Output the [X, Y] coordinate of the center of the cell containing the given text.  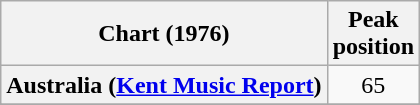
Australia (Kent Music Report) [164, 85]
Peakposition [373, 34]
65 [373, 85]
Chart (1976) [164, 34]
